From the cell containing the given text, extract its center point as (X, Y) coordinate. 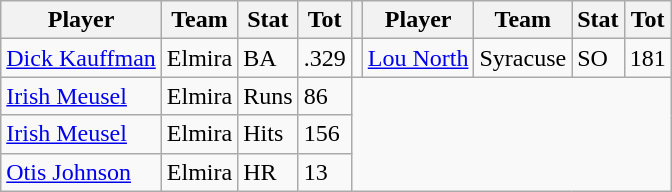
Syracuse (523, 58)
13 (324, 172)
Runs (268, 96)
Lou North (418, 58)
SO (598, 58)
Otis Johnson (82, 172)
86 (324, 96)
181 (648, 58)
BA (268, 58)
.329 (324, 58)
HR (268, 172)
156 (324, 134)
Hits (268, 134)
Dick Kauffman (82, 58)
